Pinpoint the cell where the given text exists, returning its [x, y] midpoint coordinate. 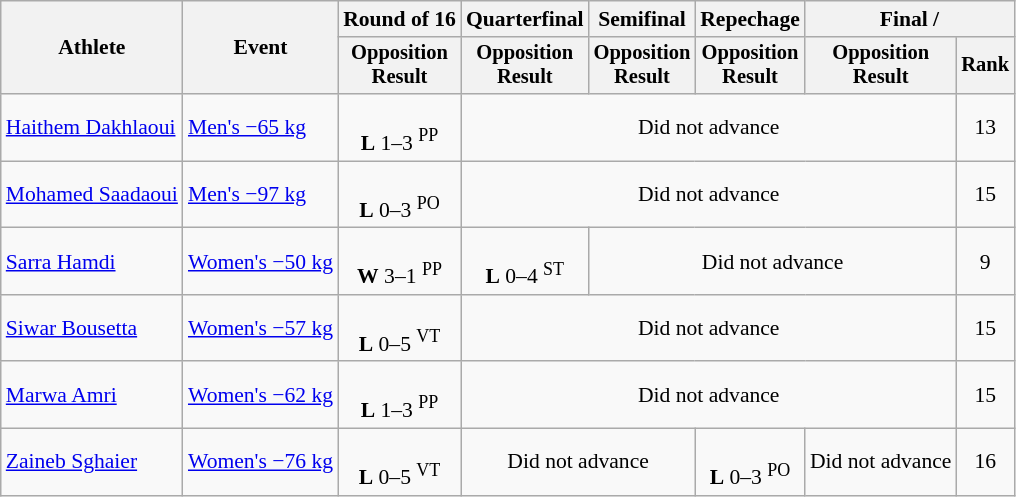
16 [985, 462]
Rank [985, 66]
Women's −62 kg [260, 396]
Final / [910, 19]
Women's −57 kg [260, 328]
Women's −76 kg [260, 462]
Zaineb Sghaier [92, 462]
Mohamed Saadaoui [92, 194]
9 [985, 262]
Semifinal [642, 19]
Men's −65 kg [260, 128]
Women's −50 kg [260, 262]
Event [260, 48]
Quarterfinal [525, 19]
Marwa Amri [92, 396]
Round of 16 [400, 19]
W 3–1 PP [400, 262]
L 0–4 ST [525, 262]
Haithem Dakhlaoui [92, 128]
Athlete [92, 48]
Siwar Bousetta [92, 328]
13 [985, 128]
Sarra Hamdi [92, 262]
Repechage [750, 19]
Men's −97 kg [260, 194]
